Detect which cell encompasses the target text, then output its [X, Y] center coordinate. 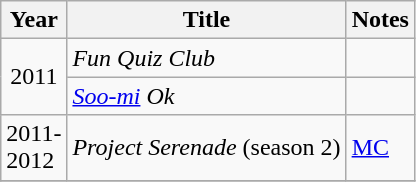
Project Serenade (season 2) [206, 148]
Fun Quiz Club [206, 58]
Soo-mi Ok [206, 96]
2011-2012 [34, 148]
2011 [34, 77]
Notes [380, 20]
Title [206, 20]
Year [34, 20]
MC [380, 148]
